From the cell containing the given text, extract its center point as (X, Y) coordinate. 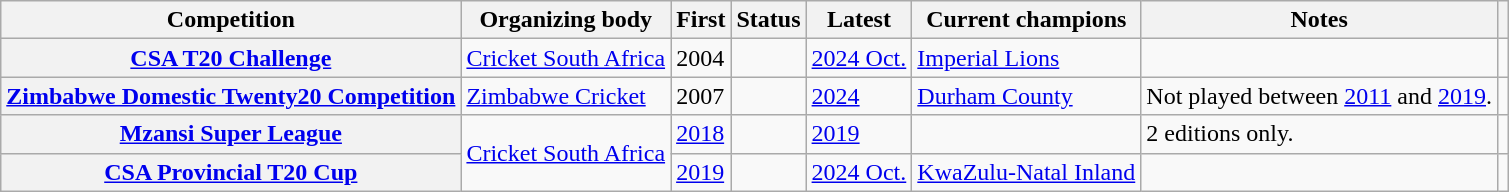
Current champions (1026, 20)
Status (768, 20)
Mzansi Super League (231, 134)
2004 (701, 58)
2 editions only. (1320, 134)
Organizing body (566, 20)
Notes (1320, 20)
Durham County (1026, 96)
Latest (859, 20)
Competition (231, 20)
KwaZulu-Natal Inland (1026, 172)
Zimbabwe Cricket (566, 96)
2007 (701, 96)
2018 (701, 134)
Not played between 2011 and 2019. (1320, 96)
Zimbabwe Domestic Twenty20 Competition (231, 96)
2024 (859, 96)
CSA Provincial T20 Cup (231, 172)
CSA T20 Challenge (231, 58)
Imperial Lions (1026, 58)
First (701, 20)
